Return the (x, y) coordinate for the center point of the cell that contains the specified text.  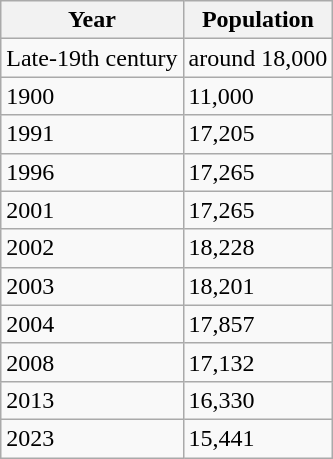
around 18,000 (258, 58)
Late-19th century (92, 58)
18,201 (258, 286)
2023 (92, 438)
18,228 (258, 248)
2001 (92, 210)
2003 (92, 286)
1996 (92, 172)
2013 (92, 400)
11,000 (258, 96)
Year (92, 20)
Population (258, 20)
15,441 (258, 438)
2004 (92, 324)
2008 (92, 362)
17,205 (258, 134)
17,132 (258, 362)
2002 (92, 248)
1991 (92, 134)
1900 (92, 96)
17,857 (258, 324)
16,330 (258, 400)
